Determine the [x, y] coordinate at the center of the cell enclosing the given text.  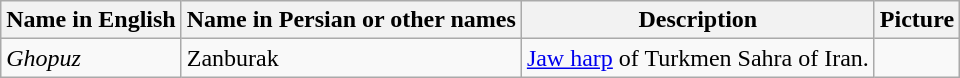
Name in Persian or other names [351, 20]
Name in English [91, 20]
Ghopuz [91, 58]
Jaw harp of Turkmen Sahra of Iran. [698, 58]
Picture [916, 20]
Zanburak [351, 58]
Description [698, 20]
